Output the [X, Y] coordinate of the center of the cell containing the given text.  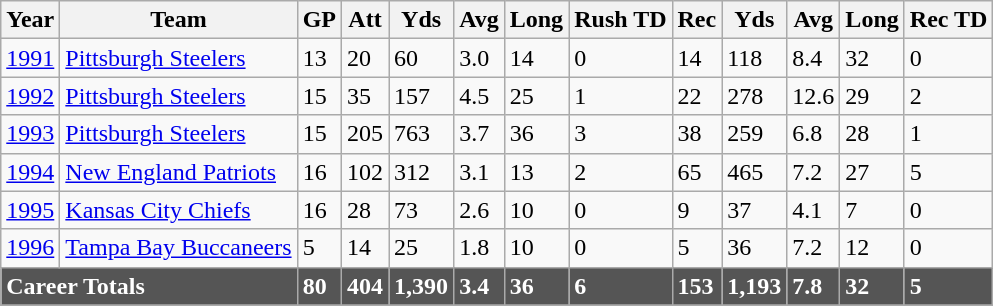
GP [319, 20]
73 [422, 210]
259 [754, 134]
278 [754, 96]
Tampa Bay Buccaneers [178, 248]
Team [178, 20]
3.4 [480, 286]
Rec [697, 20]
8.4 [814, 58]
153 [697, 286]
1991 [30, 58]
New England Patriots [178, 172]
9 [697, 210]
1992 [30, 96]
Rush TD [620, 20]
12.6 [814, 96]
Rec TD [948, 20]
7 [872, 210]
Year [30, 20]
60 [422, 58]
Career Totals [149, 286]
35 [364, 96]
312 [422, 172]
3.7 [480, 134]
37 [754, 210]
1.8 [480, 248]
102 [364, 172]
1993 [30, 134]
7.8 [814, 286]
3.1 [480, 172]
1995 [30, 210]
3 [620, 134]
118 [754, 58]
1,193 [754, 286]
404 [364, 286]
6.8 [814, 134]
Att [364, 20]
65 [697, 172]
22 [697, 96]
1994 [30, 172]
80 [319, 286]
157 [422, 96]
763 [422, 134]
1996 [30, 248]
3.0 [480, 58]
4.5 [480, 96]
205 [364, 134]
465 [754, 172]
20 [364, 58]
4.1 [814, 210]
27 [872, 172]
29 [872, 96]
2.6 [480, 210]
6 [620, 286]
38 [697, 134]
1,390 [422, 286]
Kansas City Chiefs [178, 210]
12 [872, 248]
